Identify which cell holds the provided text, then report its (X, Y) central coordinate. 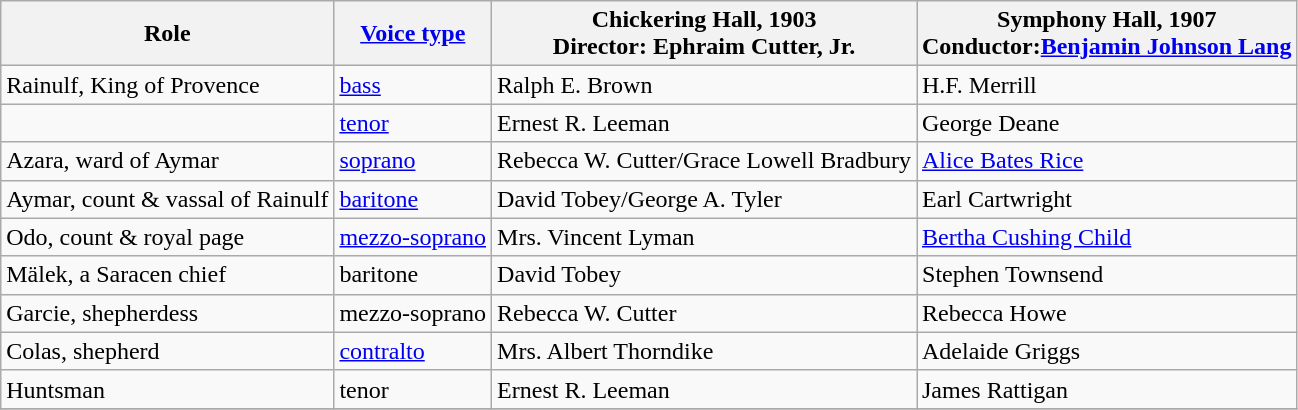
Azara, ward of Aymar (168, 161)
David Tobey/George A. Tyler (704, 199)
Alice Bates Rice (1106, 161)
Rebecca Howe (1106, 313)
H.F. Merrill (1106, 85)
Earl Cartwright (1106, 199)
Mrs. Albert Thorndike (704, 351)
soprano (413, 161)
Voice type (413, 34)
Chickering Hall, 1903Director: Ephraim Cutter, Jr. (704, 34)
Ralph E. Brown (704, 85)
Odo, count & royal page (168, 237)
George Deane (1106, 123)
James Rattigan (1106, 389)
David Tobey (704, 275)
contralto (413, 351)
Mälek, a Saracen chief (168, 275)
Adelaide Griggs (1106, 351)
Mrs. Vincent Lyman (704, 237)
Bertha Cushing Child (1106, 237)
Rebecca W. Cutter/Grace Lowell Bradbury (704, 161)
Rebecca W. Cutter (704, 313)
Symphony Hall, 1907Conductor:Benjamin Johnson Lang (1106, 34)
bass (413, 85)
Garcie, shepherdess (168, 313)
Huntsman (168, 389)
Aymar, count & vassal of Rainulf (168, 199)
Role (168, 34)
Stephen Townsend (1106, 275)
Rainulf, King of Provence (168, 85)
Colas, shepherd (168, 351)
